From the cell containing the given text, extract its center point as [X, Y] coordinate. 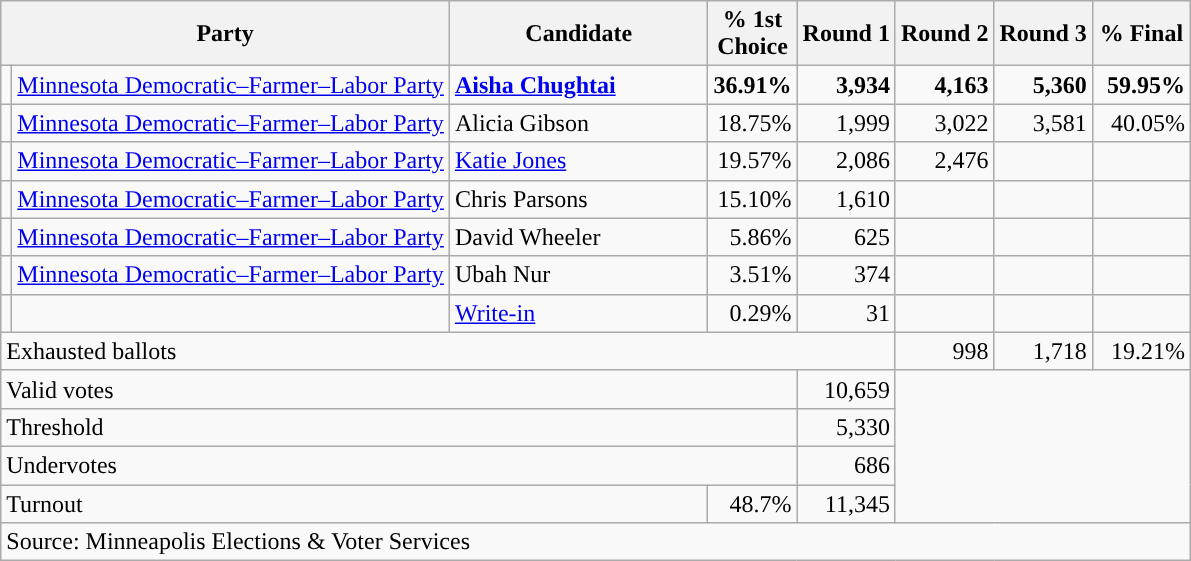
40.05% [1141, 123]
Threshold [399, 427]
5,330 [846, 427]
% Final [1141, 34]
Chris Parsons [578, 199]
19.21% [1141, 351]
0.29% [752, 313]
Valid votes [399, 389]
Ubah Nur [578, 275]
3.51% [752, 275]
Write-in [578, 313]
% 1stChoice [752, 34]
5.86% [752, 237]
Turnout [354, 503]
David Wheeler [578, 237]
374 [846, 275]
3,581 [1043, 123]
15.10% [752, 199]
1,610 [846, 199]
998 [944, 351]
Exhausted ballots [448, 351]
11,345 [846, 503]
Alicia Gibson [578, 123]
Round 2 [944, 34]
31 [846, 313]
1,718 [1043, 351]
1,999 [846, 123]
3,934 [846, 85]
Source: Minneapolis Elections & Voter Services [596, 542]
Round 1 [846, 34]
36.91% [752, 85]
Party [226, 34]
2,086 [846, 161]
625 [846, 237]
Candidate [578, 34]
10,659 [846, 389]
18.75% [752, 123]
48.7% [752, 503]
3,022 [944, 123]
2,476 [944, 161]
Aisha Chughtai [578, 85]
19.57% [752, 161]
4,163 [944, 85]
Round 3 [1043, 34]
686 [846, 465]
Undervotes [399, 465]
59.95% [1141, 85]
Katie Jones [578, 161]
5,360 [1043, 85]
